Identify which cell holds the provided text, then report its [x, y] central coordinate. 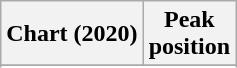
Peakposition [189, 34]
Chart (2020) [72, 34]
